Output the [X, Y] coordinate of the center of the cell containing the given text.  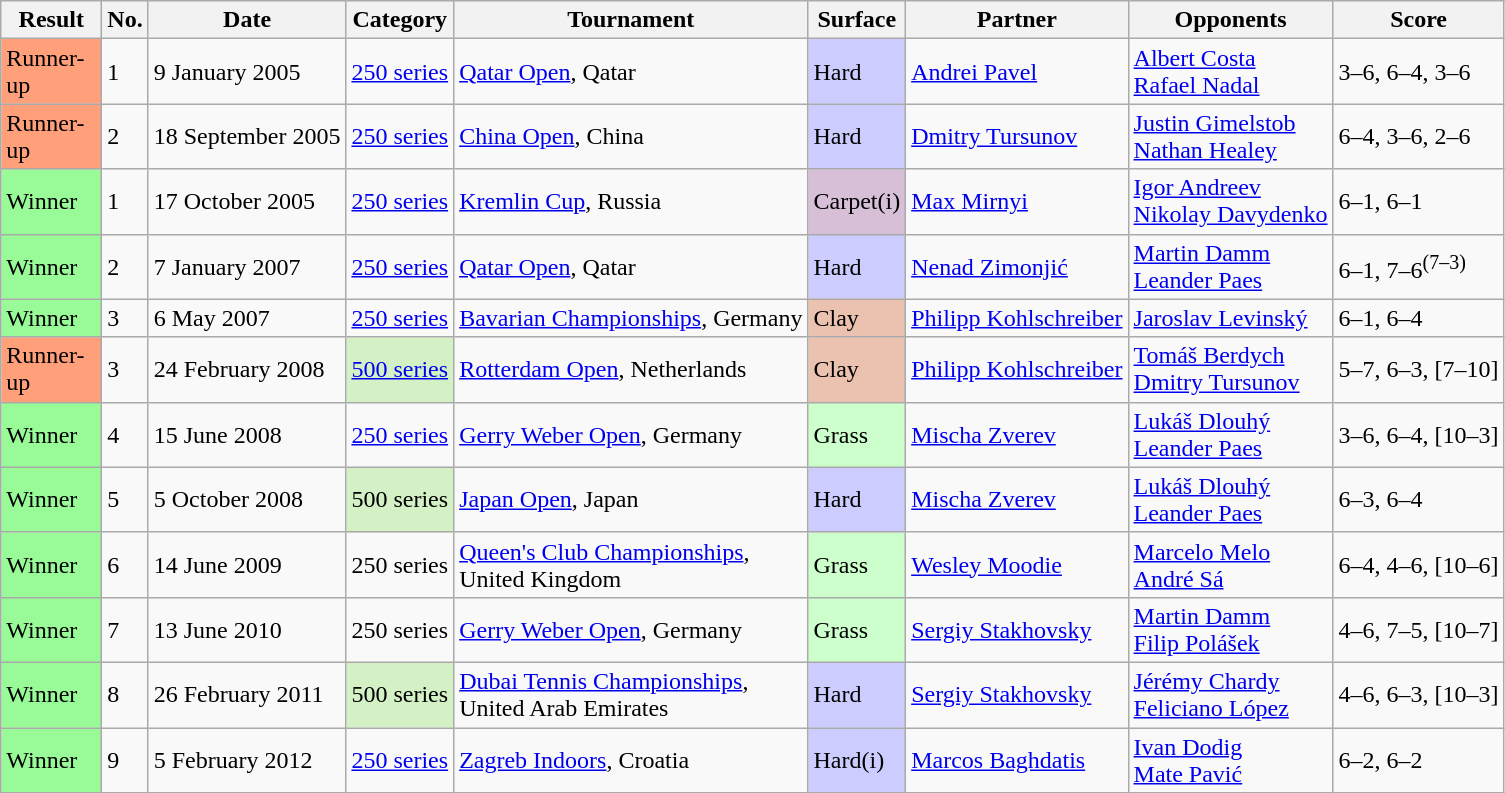
6 [125, 564]
Igor Andreev Nikolay Davydenko [1230, 202]
China Open, China [631, 136]
6 May 2007 [247, 318]
Albert Costa Rafael Nadal [1230, 72]
5 [125, 500]
Martin Damm Filip Polášek [1230, 630]
Jaroslav Levinský [1230, 318]
Tomáš Berdych Dmitry Tursunov [1230, 370]
Dmitry Tursunov [1017, 136]
6–2, 6–2 [1418, 760]
5–7, 6–3, [7–10] [1418, 370]
26 February 2011 [247, 694]
Jérémy Chardy Feliciano López [1230, 694]
Result [52, 20]
Martin Damm Leander Paes [1230, 266]
Rotterdam Open, Netherlands [631, 370]
Andrei Pavel [1017, 72]
Zagreb Indoors, Croatia [631, 760]
Nenad Zimonjić [1017, 266]
Kremlin Cup, Russia [631, 202]
18 September 2005 [247, 136]
Dubai Tennis Championships,United Arab Emirates [631, 694]
Category [400, 20]
Japan Open, Japan [631, 500]
Queen's Club Championships,United Kingdom [631, 564]
9 January 2005 [247, 72]
Partner [1017, 20]
Tournament [631, 20]
Surface [857, 20]
7 January 2007 [247, 266]
15 June 2008 [247, 434]
7 [125, 630]
14 June 2009 [247, 564]
4 [125, 434]
Score [1418, 20]
Marcos Baghdatis [1017, 760]
Opponents [1230, 20]
4–6, 7–5, [10–7] [1418, 630]
Marcelo Melo André Sá [1230, 564]
Wesley Moodie [1017, 564]
6–3, 6–4 [1418, 500]
5 February 2012 [247, 760]
6–1, 6–4 [1418, 318]
3–6, 6–4, 3–6 [1418, 72]
No. [125, 20]
Max Mirnyi [1017, 202]
17 October 2005 [247, 202]
Hard(i) [857, 760]
6–4, 4–6, [10–6] [1418, 564]
Carpet(i) [857, 202]
8 [125, 694]
Date [247, 20]
24 February 2008 [247, 370]
4–6, 6–3, [10–3] [1418, 694]
Ivan Dodig Mate Pavić [1230, 760]
6–4, 3–6, 2–6 [1418, 136]
13 June 2010 [247, 630]
6–1, 6–1 [1418, 202]
6–1, 7–6(7–3) [1418, 266]
5 October 2008 [247, 500]
9 [125, 760]
Justin Gimelstob Nathan Healey [1230, 136]
3–6, 6–4, [10–3] [1418, 434]
Bavarian Championships, Germany [631, 318]
